Return the (x, y) coordinate for the center point of the cell that contains the specified text.  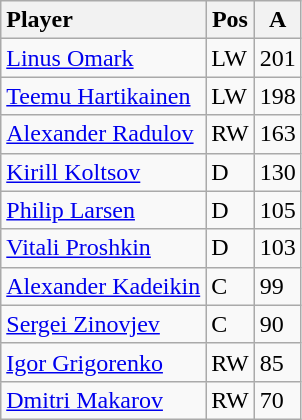
Igor Grigorenko (104, 362)
Sergei Zinovjev (104, 324)
99 (278, 286)
105 (278, 210)
Player (104, 20)
85 (278, 362)
130 (278, 172)
Linus Omark (104, 58)
Alexander Radulov (104, 134)
90 (278, 324)
198 (278, 96)
Dmitri Makarov (104, 400)
A (278, 20)
201 (278, 58)
Vitali Proshkin (104, 248)
70 (278, 400)
Alexander Kadeikin (104, 286)
Teemu Hartikainen (104, 96)
Pos (230, 20)
163 (278, 134)
Kirill Koltsov (104, 172)
103 (278, 248)
Philip Larsen (104, 210)
